For the text-containing cell, return its midpoint in [x, y] coordinate format. 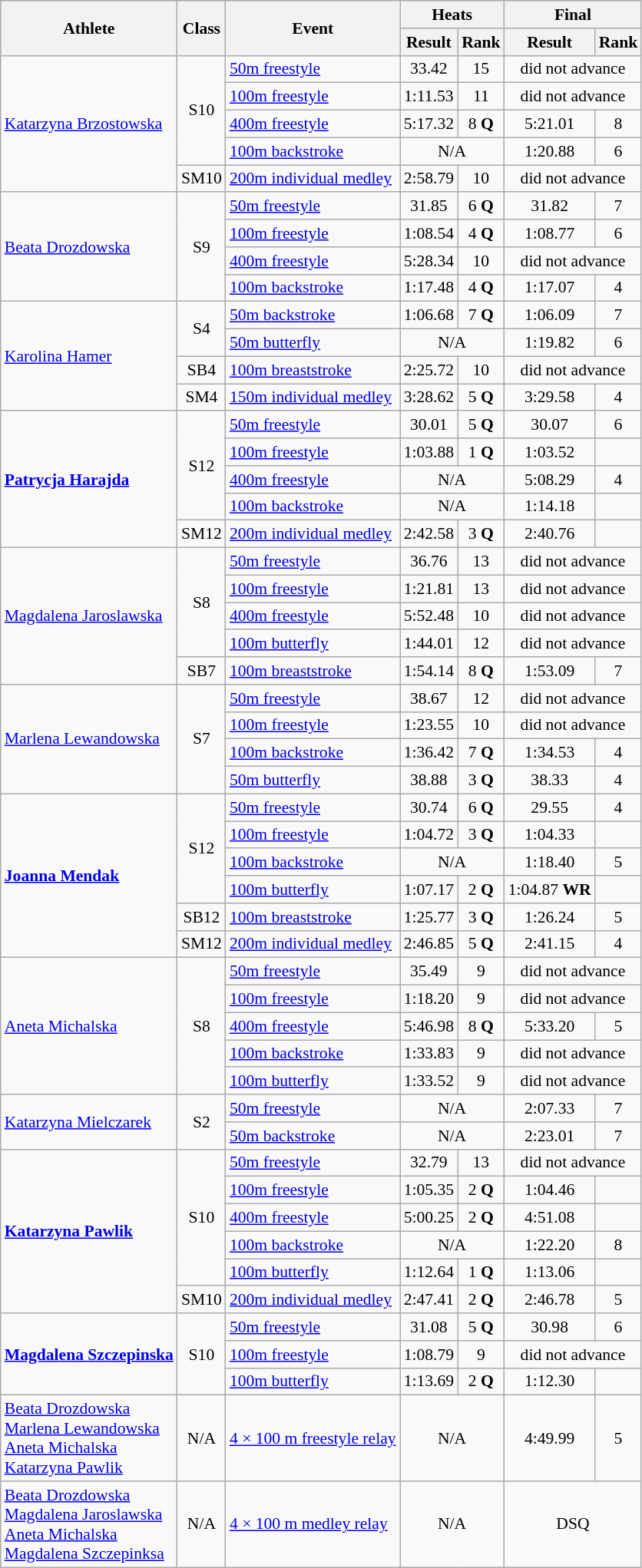
Magdalena Szczepinska [89, 1354]
1:08.77 [550, 233]
36.76 [429, 562]
11 [481, 97]
Athlete [89, 28]
1:18.40 [550, 863]
1:03.88 [429, 452]
15 [481, 69]
38.33 [550, 781]
5:17.32 [429, 124]
32.79 [429, 1163]
2:58.79 [429, 179]
29.55 [550, 807]
2:23.01 [550, 1136]
SM4 [201, 398]
1:08.79 [429, 1355]
35.49 [429, 972]
1:17.48 [429, 288]
1:17.07 [550, 288]
30.74 [429, 807]
1:18.20 [429, 999]
5:08.29 [550, 480]
1:34.53 [550, 753]
1:06.09 [550, 315]
1:54.14 [429, 671]
SB12 [201, 917]
2:46.85 [429, 944]
1:22.20 [550, 1245]
4 × 100 m freestyle relay [313, 1438]
1:19.82 [550, 343]
1:20.88 [550, 151]
1:13.69 [429, 1381]
2:07.33 [550, 1108]
1:12.30 [550, 1381]
S7 [201, 739]
150m individual medley [313, 398]
1:04.87 WR [550, 890]
Magdalena Jaroslawska [89, 616]
38.88 [429, 781]
1:13.06 [550, 1273]
1:06.68 [429, 315]
5:52.48 [429, 616]
5:46.98 [429, 1026]
5:28.34 [429, 261]
SB4 [201, 370]
1:33.83 [429, 1054]
1:05.35 [429, 1190]
4:49.99 [550, 1438]
31.82 [550, 206]
1:12.64 [429, 1273]
1:04.46 [550, 1190]
Class [201, 28]
5:00.25 [429, 1218]
4:51.08 [550, 1218]
2:42.58 [429, 534]
Patrycja Harajda [89, 480]
Beata Drozdowska Magdalena Jaroslawska Aneta Michalska Magdalena Szczepinksa [89, 1524]
1:23.55 [429, 725]
2:25.72 [429, 370]
1:07.17 [429, 890]
3:29.58 [550, 398]
Marlena Lewandowska [89, 739]
1:44.01 [429, 644]
Joanna Mendak [89, 876]
30.98 [550, 1327]
30.07 [550, 425]
31.08 [429, 1327]
1:53.09 [550, 671]
S4 [201, 328]
2:47.41 [429, 1300]
5:33.20 [550, 1026]
1:36.42 [429, 753]
2:46.78 [550, 1300]
Beata Drozdowska Marlena Lewandowska Aneta Michalska Katarzyna Pawlik [89, 1438]
2:41.15 [550, 944]
DSQ [573, 1524]
2:40.76 [550, 534]
Katarzyna Mielczarek [89, 1122]
1:14.18 [550, 507]
Final [573, 15]
1:04.72 [429, 835]
1:04.33 [550, 835]
Heats [452, 15]
Katarzyna Brzostowska [89, 124]
4 × 100 m medley relay [313, 1524]
30.01 [429, 425]
38.67 [429, 698]
Karolina Hamer [89, 356]
1:33.52 [429, 1081]
1:26.24 [550, 917]
Event [313, 28]
1:25.77 [429, 917]
S2 [201, 1122]
Aneta Michalska [89, 1026]
Katarzyna Pawlik [89, 1231]
1:08.54 [429, 233]
3:28.62 [429, 398]
1:21.81 [429, 589]
1:03.52 [550, 452]
1:11.53 [429, 97]
S9 [201, 247]
33.42 [429, 69]
5:21.01 [550, 124]
SB7 [201, 671]
31.85 [429, 206]
Beata Drozdowska [89, 247]
